Determine the [x, y] coordinate at the center of the cell enclosing the given text.  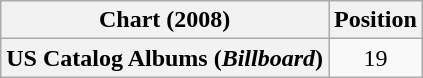
Chart (2008) [165, 20]
19 [376, 58]
US Catalog Albums (Billboard) [165, 58]
Position [376, 20]
